Return the (X, Y) coordinate for the center point of the cell that contains the specified text.  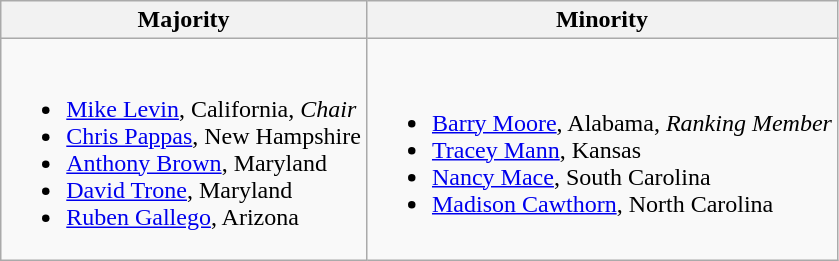
Majority (184, 20)
Barry Moore, Alabama, Ranking MemberTracey Mann, KansasNancy Mace, South CarolinaMadison Cawthorn, North Carolina (602, 150)
Minority (602, 20)
Mike Levin, California, ChairChris Pappas, New HampshireAnthony Brown, MarylandDavid Trone, MarylandRuben Gallego, Arizona (184, 150)
